Return the [x, y] coordinate for the center point of the cell that contains the specified text.  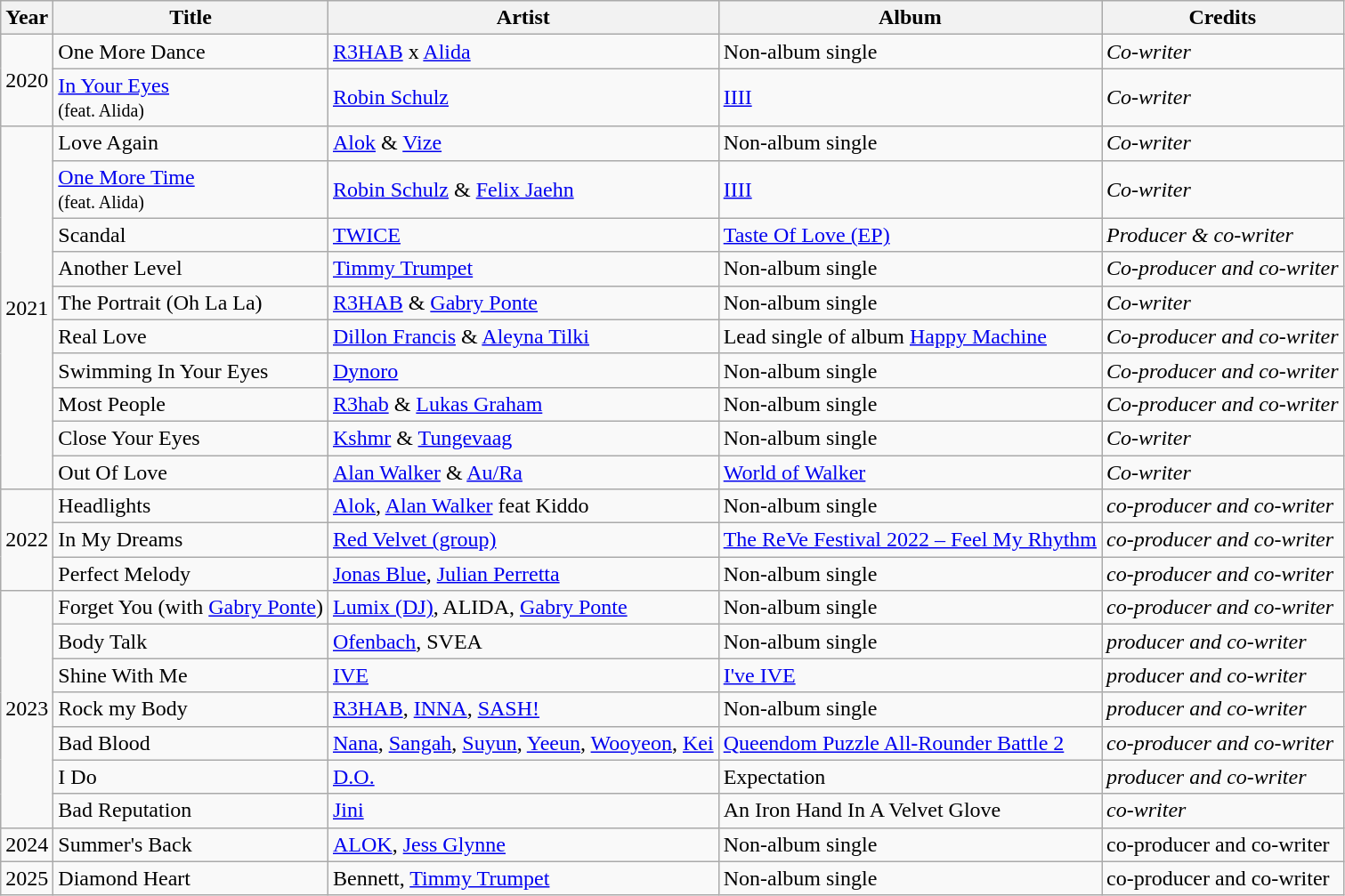
R3HAB & Gabry Ponte [523, 303]
One More Dance [190, 52]
R3hab & Lukas Graham [523, 404]
Taste Of Love (EP) [910, 235]
Bad Blood [190, 743]
Scandal [190, 235]
Lumix (DJ), ALIDA, Gabry Ponte [523, 608]
R3HAB, INNA, SASH! [523, 709]
Summer's Back [190, 844]
Robin Schulz & Felix Jaehn [523, 189]
Dynoro [523, 370]
I Do [190, 777]
Another Level [190, 269]
In My Dreams [190, 540]
Diamond Heart [190, 878]
Dillon Francis & Aleyna Tilki [523, 336]
Out Of Love [190, 472]
Credits [1223, 18]
Kshmr & Tungevaag [523, 438]
Love Again [190, 143]
2021 [27, 308]
ALOK, Jess Glynne [523, 844]
Swimming In Your Eyes [190, 370]
2020 [27, 80]
Producer & co-writer [1223, 235]
Expectation [910, 777]
Alan Walker & Au/Ra [523, 472]
Real Love [190, 336]
Forget You (with Gabry Ponte) [190, 608]
IVE [523, 675]
Title [190, 18]
Rock my Body [190, 709]
Jini [523, 811]
I've IVE [910, 675]
TWICE [523, 235]
2024 [27, 844]
The Portrait (Oh La La) [190, 303]
Artist [523, 18]
R3HAB x Alida [523, 52]
In Your Eyes(feat. Alida) [190, 98]
co-writer [1223, 811]
An Iron Hand In A Velvet Glove [910, 811]
Most People [190, 404]
2022 [27, 540]
Perfect Melody [190, 574]
2023 [27, 709]
One More Time(feat. Alida) [190, 189]
Alok & Vize [523, 143]
D.O. [523, 777]
Nana, Sangah, Suyun, Yeeun, Wooyeon, Kei [523, 743]
2025 [27, 878]
Alok, Alan Walker feat Kiddo [523, 506]
Ofenbach, SVEA [523, 642]
Timmy Trumpet [523, 269]
Lead single of album Happy Machine [910, 336]
The ReVe Festival 2022 – Feel My Rhythm [910, 540]
Year [27, 18]
Jonas Blue, Julian Perretta [523, 574]
Robin Schulz [523, 98]
Headlights [190, 506]
Queendom Puzzle All-Rounder Battle 2 [910, 743]
Red Velvet (group) [523, 540]
Body Talk [190, 642]
Shine With Me [190, 675]
World of Walker [910, 472]
Bennett, Timmy Trumpet [523, 878]
Close Your Eyes [190, 438]
Bad Reputation [190, 811]
Album [910, 18]
